Find where the given text appears and provide that cell's center as (x, y) coordinate. 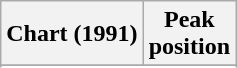
Peakposition (189, 34)
Chart (1991) (72, 34)
